Find where the given text appears and provide that cell's center as [x, y] coordinate. 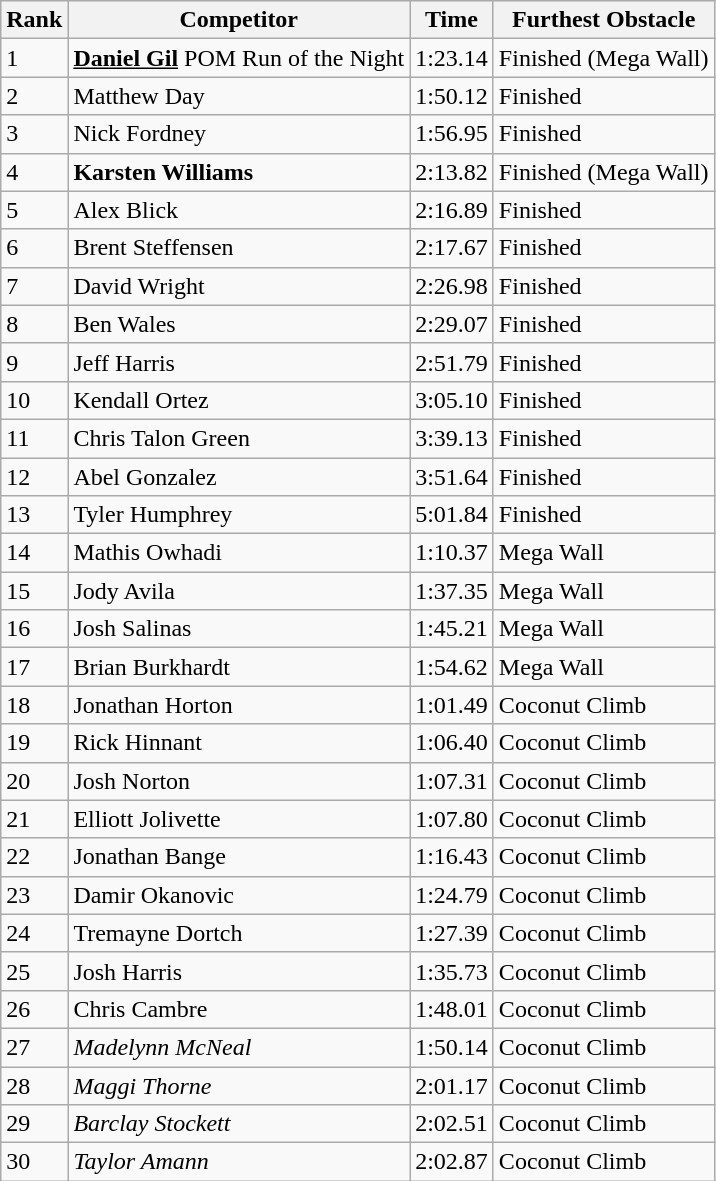
2:13.82 [452, 172]
Josh Salinas [239, 629]
1:37.35 [452, 591]
Jeff Harris [239, 362]
19 [34, 743]
1:27.39 [452, 933]
30 [34, 1162]
Madelynn McNeal [239, 1047]
25 [34, 971]
Daniel Gil POM Run of the Night [239, 58]
2:02.87 [452, 1162]
Rank [34, 20]
Chris Cambre [239, 1009]
6 [34, 248]
Ben Wales [239, 324]
15 [34, 591]
1:54.62 [452, 667]
1:07.80 [452, 819]
1:50.14 [452, 1047]
Time [452, 20]
5 [34, 210]
2:01.17 [452, 1085]
Taylor Amann [239, 1162]
Jonathan Horton [239, 705]
24 [34, 933]
Mathis Owhadi [239, 553]
Maggi Thorne [239, 1085]
4 [34, 172]
1:06.40 [452, 743]
28 [34, 1085]
3:05.10 [452, 400]
2:51.79 [452, 362]
3:39.13 [452, 438]
Rick Hinnant [239, 743]
12 [34, 477]
2:26.98 [452, 286]
3:51.64 [452, 477]
21 [34, 819]
1:23.14 [452, 58]
Barclay Stockett [239, 1124]
Abel Gonzalez [239, 477]
22 [34, 857]
29 [34, 1124]
1:24.79 [452, 895]
Jody Avila [239, 591]
16 [34, 629]
Josh Norton [239, 781]
David Wright [239, 286]
2 [34, 96]
Brent Steffensen [239, 248]
27 [34, 1047]
Tremayne Dortch [239, 933]
Chris Talon Green [239, 438]
13 [34, 515]
Matthew Day [239, 96]
9 [34, 362]
26 [34, 1009]
1:07.31 [452, 781]
Damir Okanovic [239, 895]
7 [34, 286]
2:16.89 [452, 210]
23 [34, 895]
1:48.01 [452, 1009]
Karsten Williams [239, 172]
17 [34, 667]
Nick Fordney [239, 134]
3 [34, 134]
1:56.95 [452, 134]
1:35.73 [452, 971]
1:45.21 [452, 629]
Competitor [239, 20]
1 [34, 58]
2:17.67 [452, 248]
Elliott Jolivette [239, 819]
Alex Blick [239, 210]
20 [34, 781]
18 [34, 705]
1:50.12 [452, 96]
Tyler Humphrey [239, 515]
1:16.43 [452, 857]
14 [34, 553]
Josh Harris [239, 971]
1:01.49 [452, 705]
2:02.51 [452, 1124]
Brian Burkhardt [239, 667]
5:01.84 [452, 515]
1:10.37 [452, 553]
2:29.07 [452, 324]
Jonathan Bange [239, 857]
Kendall Ortez [239, 400]
10 [34, 400]
11 [34, 438]
8 [34, 324]
Furthest Obstacle [604, 20]
